Provide the (x, y) coordinate of the cell's center where the given text is located.  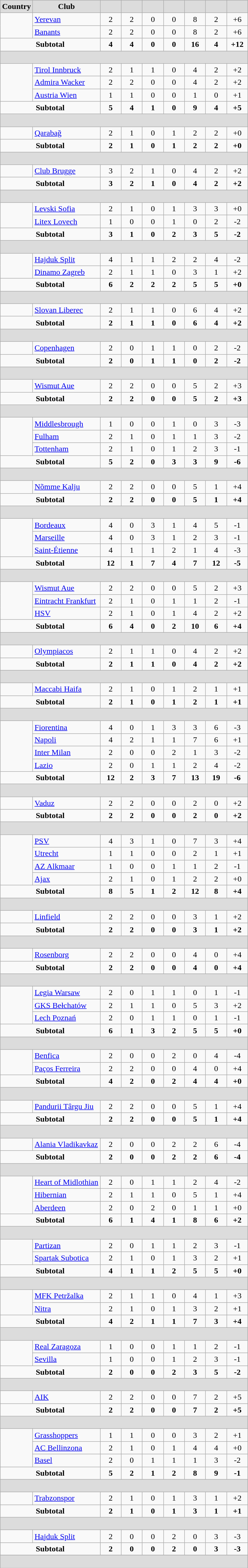
-5 (237, 563)
Fiorentina (66, 727)
Napoli (66, 740)
16 (195, 45)
Eintracht Frankfurt (66, 601)
Pandurii Târgu Jiu (66, 1106)
Alania Vladikavkaz (66, 1144)
+12 (237, 45)
13 (195, 778)
Tirol Innbruck (66, 70)
Benfica (66, 1056)
Club Brugge (66, 171)
Middlesbrough (66, 424)
Levski Sofia (66, 209)
Fulham (66, 436)
Litex Lovech (66, 222)
AC Bellinzona (66, 1448)
Qarabağ (66, 133)
AIK (66, 1397)
GKS Bełchatów (66, 1005)
Marseille (66, 537)
Legia Warsaw (66, 993)
Club (66, 7)
Dinamo Zagreb (66, 272)
Basel (66, 1460)
Paços Ferreira (66, 1068)
Real Zaragoza (66, 1346)
Sevilla (66, 1359)
Linfield (66, 917)
Maccabi Haifa (66, 689)
Nitra (66, 1309)
Aberdeen (66, 1208)
Country (17, 7)
Trabzonspor (66, 1498)
Rosenborg (66, 955)
19 (216, 778)
Lazio (66, 765)
Nõmme Kalju (66, 487)
Admira Wacker (66, 82)
Yerevan (66, 19)
Partizan (66, 1245)
10 (195, 626)
Heart of Midlothian (66, 1182)
Grasshoppers (66, 1435)
Hibernian (66, 1195)
Saint-Étienne (66, 550)
Tottenham (66, 449)
HSV (66, 613)
Slovan Liberec (66, 310)
PSV (66, 841)
Lech Poznań (66, 1018)
Ajax (66, 879)
MFK Petržalka (66, 1296)
Olympiacos (66, 651)
Copenhagen (66, 348)
Vaduz (66, 803)
Austria Wien (66, 95)
Spartak Subotica (66, 1258)
Banants (66, 32)
Utrecht (66, 854)
AZ Alkmaar (66, 866)
Inter Milan (66, 752)
Bordeaux (66, 525)
